Pinpoint the cell where the given text exists, returning its [X, Y] midpoint coordinate. 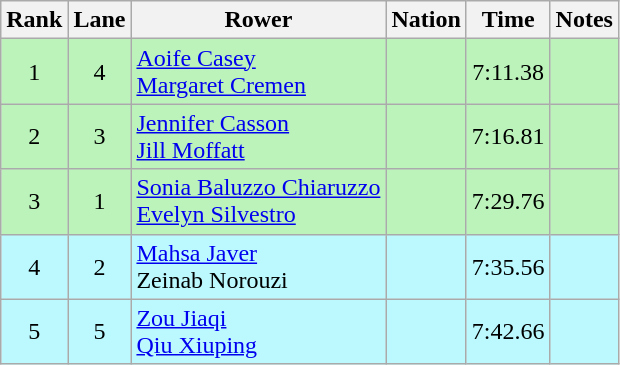
Rower [258, 20]
Nation [426, 20]
7:16.81 [508, 136]
7:35.56 [508, 266]
Rank [34, 20]
Mahsa JaverZeinab Norouzi [258, 266]
Aoife CaseyMargaret Cremen [258, 72]
Time [508, 20]
Notes [584, 20]
Zou JiaqiQiu Xiuping [258, 332]
Sonia Baluzzo ChiaruzzoEvelyn Silvestro [258, 202]
Lane [100, 20]
Jennifer CassonJill Moffatt [258, 136]
7:11.38 [508, 72]
7:29.76 [508, 202]
7:42.66 [508, 332]
